Output the [X, Y] coordinate of the center of the cell containing the given text.  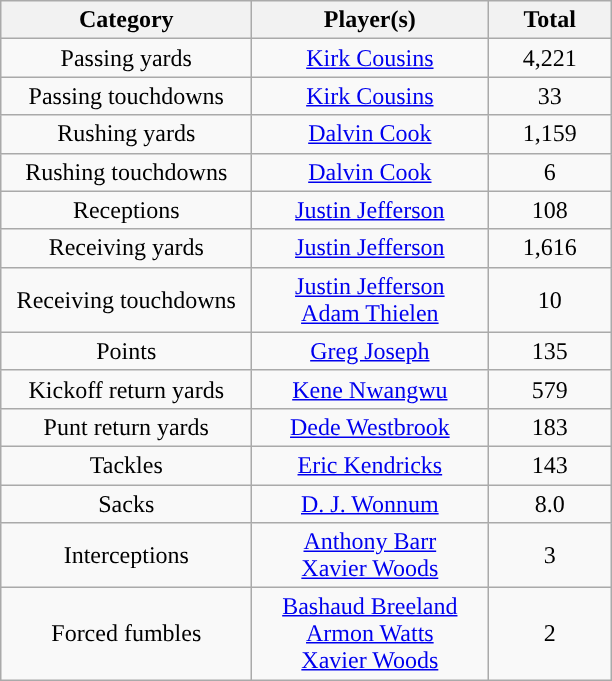
1,159 [550, 134]
6 [550, 172]
Sacks [126, 503]
Anthony BarrXavier Woods [370, 556]
Kene Nwangwu [370, 389]
Receiving touchdowns [126, 300]
2 [550, 634]
Rushing touchdowns [126, 172]
Receptions [126, 210]
183 [550, 427]
Rushing yards [126, 134]
Points [126, 351]
33 [550, 96]
579 [550, 389]
Passing touchdowns [126, 96]
D. J. Wonnum [370, 503]
Punt return yards [126, 427]
Category [126, 20]
Total [550, 20]
Player(s) [370, 20]
Greg Joseph [370, 351]
1,616 [550, 248]
Tackles [126, 465]
108 [550, 210]
Forced fumbles [126, 634]
Eric Kendricks [370, 465]
135 [550, 351]
Justin JeffersonAdam Thielen [370, 300]
Dede Westbrook [370, 427]
4,221 [550, 58]
8.0 [550, 503]
Interceptions [126, 556]
3 [550, 556]
Receiving yards [126, 248]
143 [550, 465]
Bashaud BreelandArmon WattsXavier Woods [370, 634]
Passing yards [126, 58]
Kickoff return yards [126, 389]
10 [550, 300]
